From the cell containing the given text, extract its center point as (x, y) coordinate. 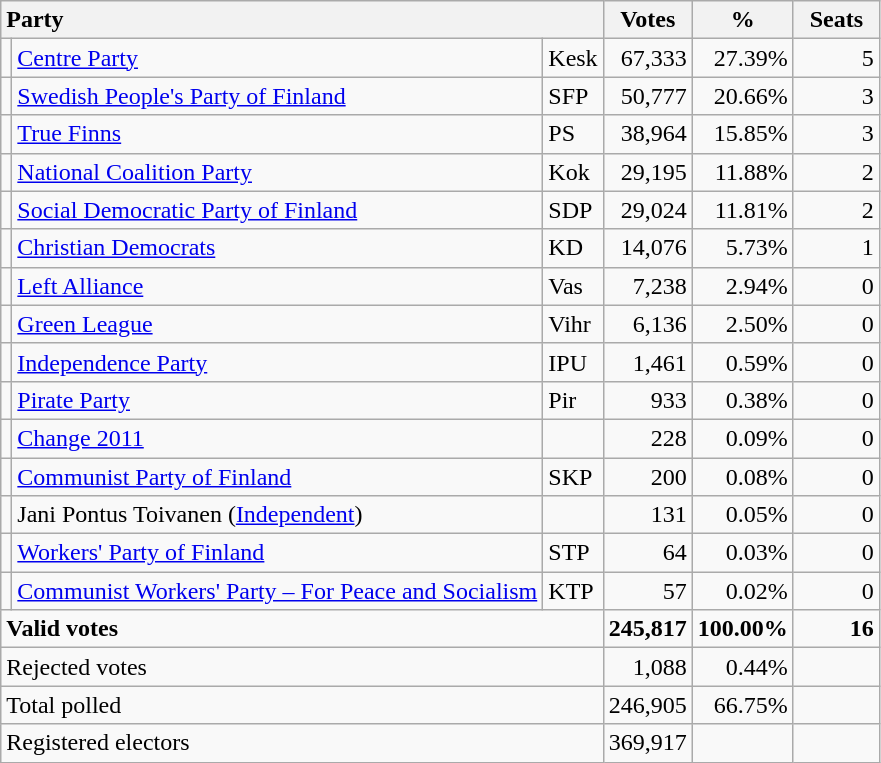
228 (648, 438)
0.02% (742, 591)
STP (573, 553)
Swedish People's Party of Finland (278, 96)
15.85% (742, 134)
5.73% (742, 248)
SDP (573, 210)
Kesk (573, 58)
2.94% (742, 286)
200 (648, 477)
246,905 (648, 705)
0.44% (742, 667)
KD (573, 248)
Jani Pontus Toivanen (Independent) (278, 515)
Registered electors (302, 743)
6,136 (648, 324)
245,817 (648, 629)
Kok (573, 172)
0.05% (742, 515)
5 (836, 58)
100.00% (742, 629)
Christian Democrats (278, 248)
64 (648, 553)
2.50% (742, 324)
67,333 (648, 58)
Rejected votes (302, 667)
1,088 (648, 667)
Change 2011 (278, 438)
1,461 (648, 362)
1 (836, 248)
Communist Workers' Party – For Peace and Socialism (278, 591)
Communist Party of Finland (278, 477)
% (742, 20)
Vihr (573, 324)
14,076 (648, 248)
16 (836, 629)
True Finns (278, 134)
SKP (573, 477)
0.38% (742, 400)
Centre Party (278, 58)
Pirate Party (278, 400)
131 (648, 515)
7,238 (648, 286)
KTP (573, 591)
SFP (573, 96)
National Coalition Party (278, 172)
Workers' Party of Finland (278, 553)
29,195 (648, 172)
50,777 (648, 96)
933 (648, 400)
0.08% (742, 477)
27.39% (742, 58)
Independence Party (278, 362)
11.81% (742, 210)
0.03% (742, 553)
Social Democratic Party of Finland (278, 210)
Pir (573, 400)
Party (302, 20)
57 (648, 591)
0.59% (742, 362)
PS (573, 134)
66.75% (742, 705)
0.09% (742, 438)
29,024 (648, 210)
Seats (836, 20)
Left Alliance (278, 286)
Valid votes (302, 629)
38,964 (648, 134)
11.88% (742, 172)
Vas (573, 286)
IPU (573, 362)
Green League (278, 324)
369,917 (648, 743)
Votes (648, 20)
Total polled (302, 705)
20.66% (742, 96)
